Return the (x, y) coordinate for the center point of the cell that contains the specified text.  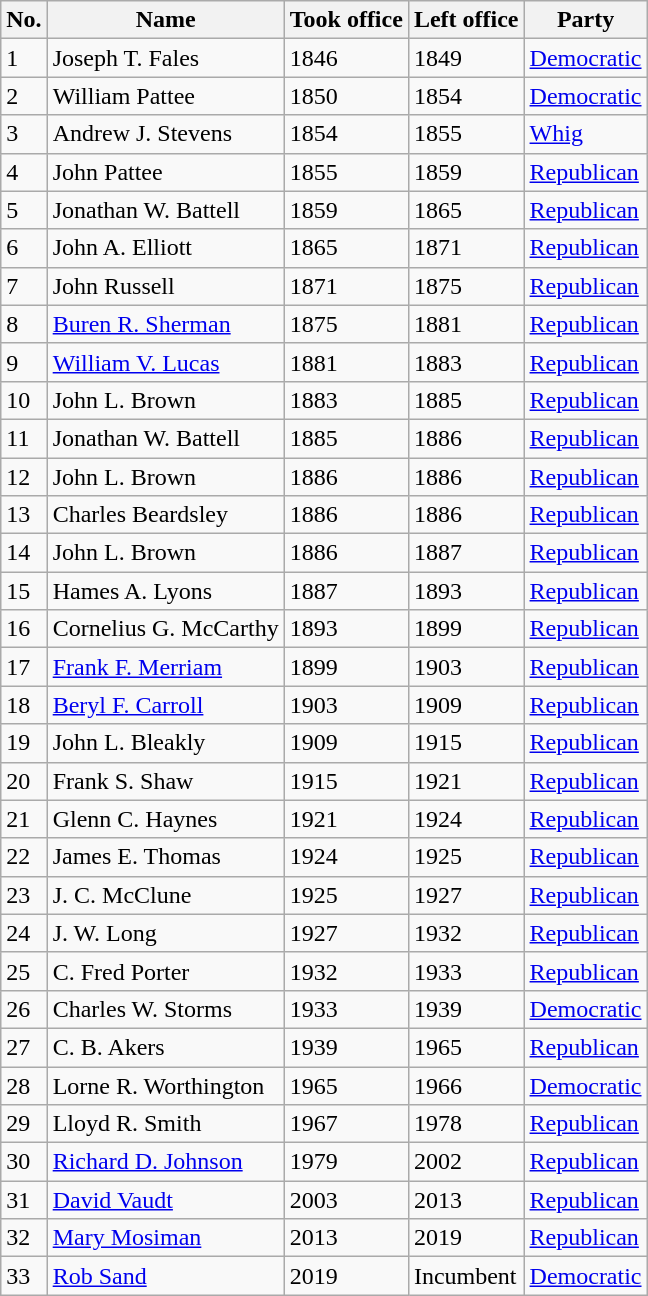
18 (24, 705)
33 (24, 1276)
1850 (346, 96)
Left office (466, 20)
1849 (466, 58)
John L. Bleakly (166, 743)
Joseph T. Fales (166, 58)
James E. Thomas (166, 857)
1966 (466, 1085)
Lorne R. Worthington (166, 1085)
Cornelius G. McCarthy (166, 629)
25 (24, 971)
Charles Beardsley (166, 515)
16 (24, 629)
12 (24, 477)
Party (586, 20)
27 (24, 1047)
20 (24, 781)
8 (24, 324)
Incumbent (466, 1276)
21 (24, 819)
22 (24, 857)
Lloyd R. Smith (166, 1124)
Mary Mosiman (166, 1238)
3 (24, 134)
John Russell (166, 286)
10 (24, 400)
31 (24, 1200)
John Pattee (166, 172)
23 (24, 895)
32 (24, 1238)
Andrew J. Stevens (166, 134)
2 (24, 96)
9 (24, 362)
William V. Lucas (166, 362)
Took office (346, 20)
1 (24, 58)
William Pattee (166, 96)
30 (24, 1162)
13 (24, 515)
24 (24, 933)
Richard D. Johnson (166, 1162)
19 (24, 743)
28 (24, 1085)
4 (24, 172)
Charles W. Storms (166, 1009)
2003 (346, 1200)
Name (166, 20)
Glenn C. Haynes (166, 819)
Whig (586, 134)
29 (24, 1124)
C. B. Akers (166, 1047)
John A. Elliott (166, 248)
15 (24, 591)
26 (24, 1009)
Frank S. Shaw (166, 781)
17 (24, 667)
Beryl F. Carroll (166, 705)
Rob Sand (166, 1276)
J. C. McClune (166, 895)
1846 (346, 58)
Hames A. Lyons (166, 591)
6 (24, 248)
1979 (346, 1162)
David Vaudt (166, 1200)
J. W. Long (166, 933)
14 (24, 553)
1967 (346, 1124)
C. Fred Porter (166, 971)
7 (24, 286)
No. (24, 20)
5 (24, 210)
1978 (466, 1124)
11 (24, 438)
Buren R. Sherman (166, 324)
Frank F. Merriam (166, 667)
2002 (466, 1162)
